For the text-containing cell, return its midpoint in (x, y) coordinate format. 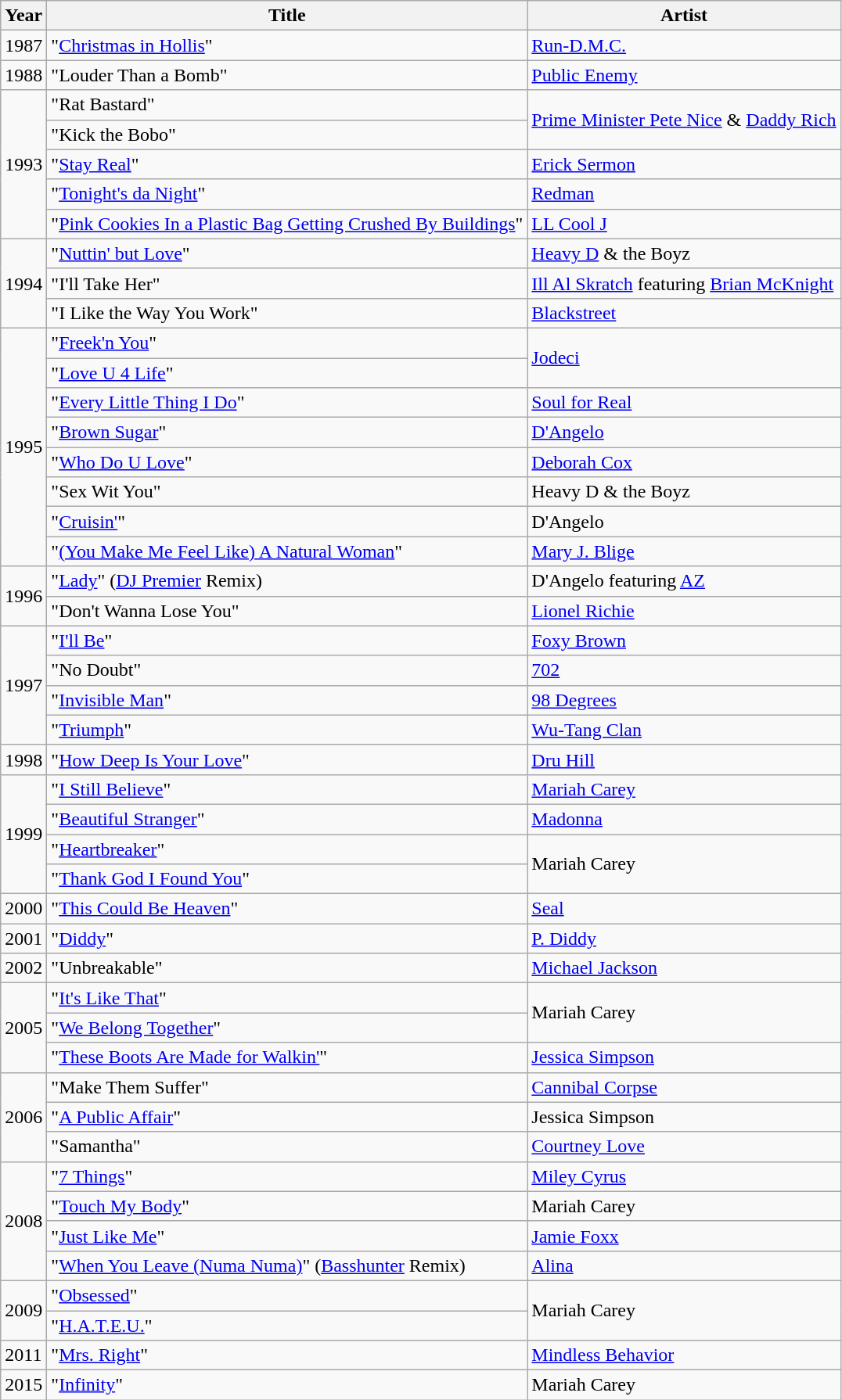
"Lady" (DJ Premier Remix) (287, 581)
Mindless Behavior (684, 1355)
2006 (23, 1117)
"These Boots Are Made for Walkin'" (287, 1057)
"This Could Be Heaven" (287, 909)
1997 (23, 685)
Courtney Love (684, 1147)
Prime Minister Pete Nice & Daddy Rich (684, 120)
"Just Like Me" (287, 1236)
2008 (23, 1221)
"Christmas in Hollis" (287, 45)
1995 (23, 447)
"Stay Real" (287, 164)
"Triumph" (287, 730)
P. Diddy (684, 939)
Jodeci (684, 357)
Erick Sermon (684, 164)
2015 (23, 1385)
"Every Little Thing I Do" (287, 403)
"(You Make Me Feel Like) A Natural Woman" (287, 551)
Artist (684, 16)
1994 (23, 283)
Public Enemy (684, 75)
Mary J. Blige (684, 551)
2002 (23, 968)
Jamie Foxx (684, 1236)
D'Angelo featuring AZ (684, 581)
Run-D.M.C. (684, 45)
"Rat Bastard" (287, 105)
1999 (23, 834)
1998 (23, 759)
"I'll Take Her" (287, 283)
Seal (684, 909)
"How Deep Is Your Love" (287, 759)
"H.A.T.E.U." (287, 1326)
"Nuttin' but Love" (287, 253)
"Louder Than a Bomb" (287, 75)
Title (287, 16)
Ill Al Skratch featuring Brian McKnight (684, 283)
"Pink Cookies In a Plastic Bag Getting Crushed By Buildings" (287, 224)
"Don't Wanna Lose You" (287, 611)
"Obsessed" (287, 1295)
"A Public Affair" (287, 1117)
Deborah Cox (684, 462)
"Sex Wit You" (287, 492)
"When You Leave (Numa Numa)" (Basshunter Remix) (287, 1265)
98 Degrees (684, 700)
Cannibal Corpse (684, 1087)
"Freek'n You" (287, 343)
"Cruisin'" (287, 522)
Wu-Tang Clan (684, 730)
702 (684, 670)
1993 (23, 164)
Dru Hill (684, 759)
"It's Like That" (287, 998)
2011 (23, 1355)
"Make Them Suffer" (287, 1087)
"Heartbreaker" (287, 849)
LL Cool J (684, 224)
Soul for Real (684, 403)
"Infinity" (287, 1385)
"Unbreakable" (287, 968)
1996 (23, 596)
1987 (23, 45)
"7 Things" (287, 1176)
Lionel Richie (684, 611)
Blackstreet (684, 313)
"I Like the Way You Work" (287, 313)
"Samantha" (287, 1147)
"Who Do U Love" (287, 462)
Michael Jackson (684, 968)
"Kick the Bobo" (287, 135)
"Touch My Body" (287, 1206)
"We Belong Together" (287, 1028)
"Beautiful Stranger" (287, 819)
"Brown Sugar" (287, 433)
"I'll Be" (287, 641)
"Diddy" (287, 939)
"Mrs. Right" (287, 1355)
Miley Cyrus (684, 1176)
2009 (23, 1310)
2001 (23, 939)
1988 (23, 75)
Alina (684, 1265)
"Invisible Man" (287, 700)
2005 (23, 1028)
"Tonight's da Night" (287, 194)
"I Still Believe" (287, 789)
Madonna (684, 819)
Redman (684, 194)
Year (23, 16)
2000 (23, 909)
"Thank God I Found You" (287, 879)
Foxy Brown (684, 641)
"No Doubt" (287, 670)
"Love U 4 Life" (287, 373)
